Output the (X, Y) coordinate of the center of the cell containing the given text.  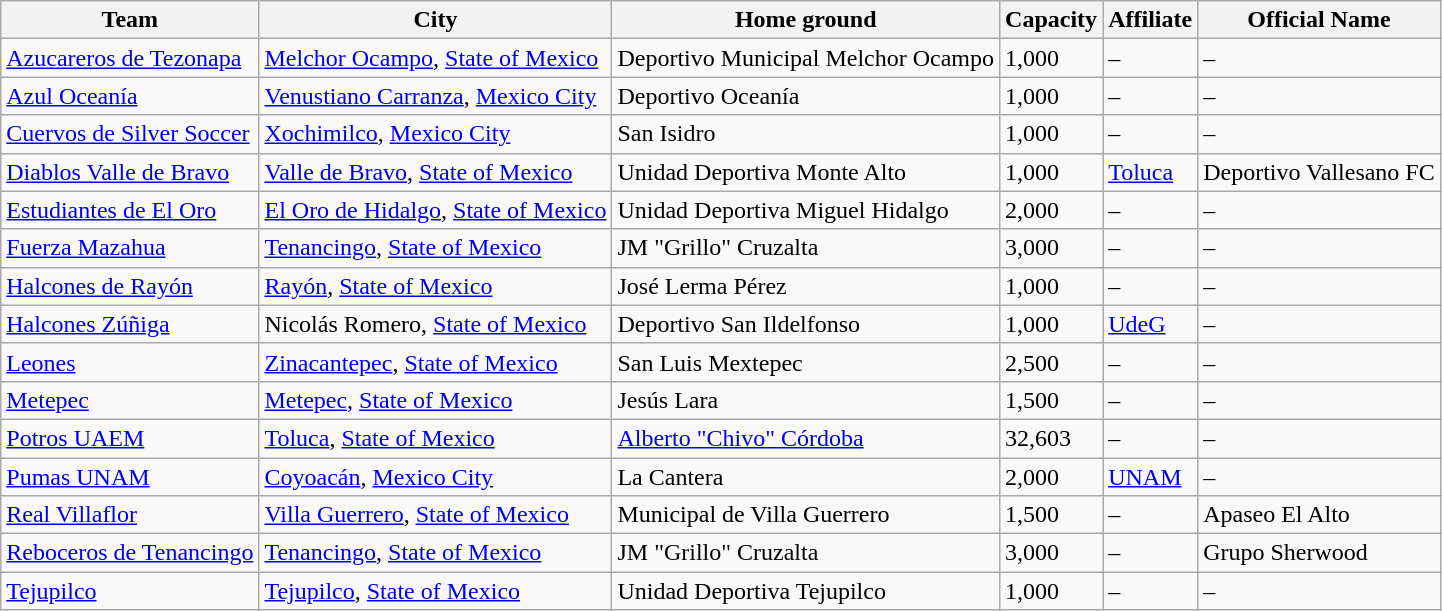
Tejupilco (130, 591)
Deportivo San Ildelfonso (806, 324)
Estudiantes de El Oro (130, 210)
Municipal de Villa Guerrero (806, 515)
Team (130, 20)
Azul Oceanía (130, 96)
Villa Guerrero, State of Mexico (436, 515)
San Luis Mextepec (806, 362)
Diablos Valle de Bravo (130, 172)
San Isidro (806, 134)
Zinacantepec, State of Mexico (436, 362)
Unidad Deportiva Tejupilco (806, 591)
2,500 (1052, 362)
Cuervos de Silver Soccer (130, 134)
UNAM (1150, 477)
Rayón, State of Mexico (436, 286)
El Oro de Hidalgo, State of Mexico (436, 210)
Halcones de Rayón (130, 286)
Potros UAEM (130, 438)
Reboceros de Tenancingo (130, 553)
Deportivo Municipal Melchor Ocampo (806, 58)
Official Name (1320, 20)
Real Villaflor (130, 515)
Azucareros de Tezonapa (130, 58)
Tejupilco, State of Mexico (436, 591)
Metepec (130, 400)
Toluca, State of Mexico (436, 438)
UdeG (1150, 324)
Deportivo Oceanía (806, 96)
Alberto "Chivo" Córdoba (806, 438)
City (436, 20)
Halcones Zúñiga (130, 324)
Apaseo El Alto (1320, 515)
Affiliate (1150, 20)
Fuerza Mazahua (130, 248)
Capacity (1052, 20)
Valle de Bravo, State of Mexico (436, 172)
Venustiano Carranza, Mexico City (436, 96)
Coyoacán, Mexico City (436, 477)
Jesús Lara (806, 400)
Unidad Deportiva Miguel Hidalgo (806, 210)
Grupo Sherwood (1320, 553)
Deportivo Vallesano FC (1320, 172)
Metepec, State of Mexico (436, 400)
José Lerma Pérez (806, 286)
Xochimilco, Mexico City (436, 134)
Toluca (1150, 172)
32,603 (1052, 438)
Unidad Deportiva Monte Alto (806, 172)
La Cantera (806, 477)
Home ground (806, 20)
Pumas UNAM (130, 477)
Melchor Ocampo, State of Mexico (436, 58)
Leones (130, 362)
Nicolás Romero, State of Mexico (436, 324)
